Capture the cell that displays the provided text and extract its [X, Y] central coordinate. 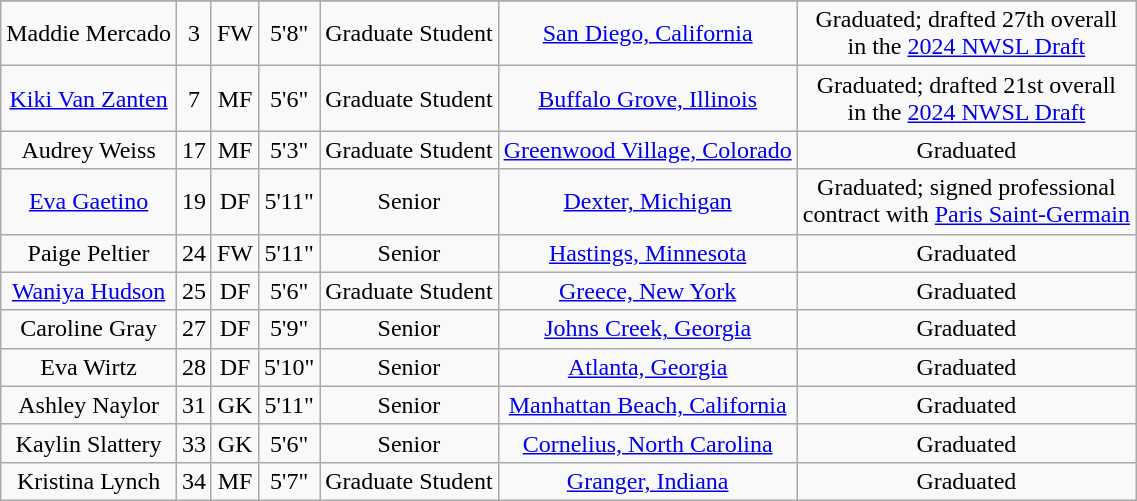
Hastings, Minnesota [648, 253]
Graduated; signed professionalcontract with Paris Saint-Germain [966, 202]
34 [194, 481]
San Diego, California [648, 34]
Caroline Gray [89, 329]
Paige Peltier [89, 253]
Dexter, Michigan [648, 202]
Greenwood Village, Colorado [648, 150]
Ashley Naylor [89, 405]
27 [194, 329]
Maddie Mercado [89, 34]
25 [194, 291]
33 [194, 443]
Graduated; drafted 21st overallin the 2024 NWSL Draft [966, 98]
5'7" [290, 481]
Greece, New York [648, 291]
Kiki Van Zanten [89, 98]
Eva Wirtz [89, 367]
Cornelius, North Carolina [648, 443]
Atlanta, Georgia [648, 367]
Buffalo Grove, Illinois [648, 98]
5'10" [290, 367]
31 [194, 405]
Kaylin Slattery [89, 443]
Graduated; drafted 27th overallin the 2024 NWSL Draft [966, 34]
19 [194, 202]
Eva Gaetino [89, 202]
Manhattan Beach, California [648, 405]
Johns Creek, Georgia [648, 329]
Audrey Weiss [89, 150]
7 [194, 98]
3 [194, 34]
5'3" [290, 150]
17 [194, 150]
Waniya Hudson [89, 291]
5'8" [290, 34]
Kristina Lynch [89, 481]
28 [194, 367]
Granger, Indiana [648, 481]
24 [194, 253]
5'9" [290, 329]
